Locate the cell with the specified text and output its (X, Y) center coordinate. 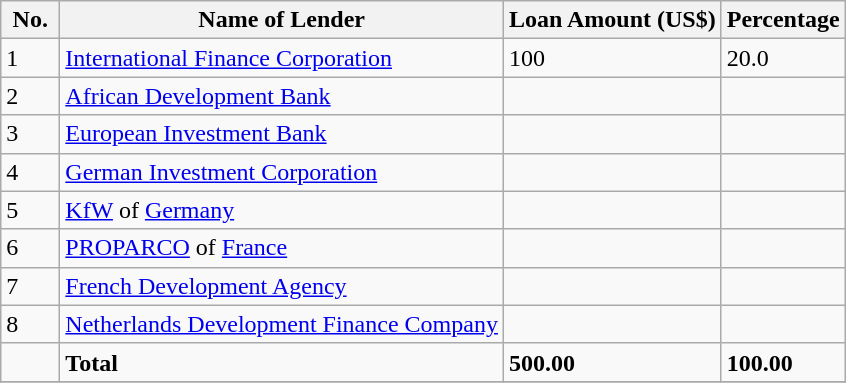
German Investment Corporation (282, 172)
1 (30, 58)
International Finance Corporation (282, 58)
Percentage (783, 20)
PROPARCO of France (282, 248)
5 (30, 210)
Loan Amount (US$) (612, 20)
8 (30, 324)
2 (30, 96)
100.00 (783, 362)
French Development Agency (282, 286)
Total (282, 362)
Netherlands Development Finance Company (282, 324)
Name of Lender (282, 20)
No. (30, 20)
20.0 (783, 58)
100 (612, 58)
European Investment Bank (282, 134)
6 (30, 248)
KfW of Germany (282, 210)
4 (30, 172)
7 (30, 286)
500.00 (612, 362)
3 (30, 134)
African Development Bank (282, 96)
